Identify which cell holds the provided text, then report its (x, y) central coordinate. 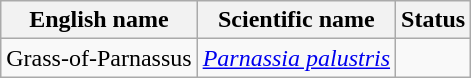
English name (99, 20)
Grass-of-Parnassus (99, 58)
Parnassia palustris (296, 58)
Scientific name (296, 20)
Status (434, 20)
